Identify which cell holds the provided text, then report its [x, y] central coordinate. 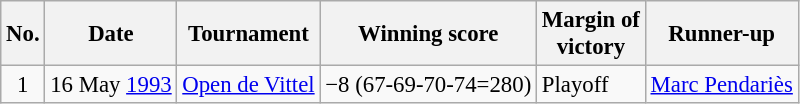
Runner-up [722, 34]
Tournament [248, 34]
Playoff [592, 85]
Open de Vittel [248, 85]
Marc Pendariès [722, 85]
Winning score [428, 34]
1 [23, 85]
Date [111, 34]
Margin ofvictory [592, 34]
16 May 1993 [111, 85]
−8 (67-69-70-74=280) [428, 85]
No. [23, 34]
